Output the [X, Y] coordinate of the center of the cell containing the given text.  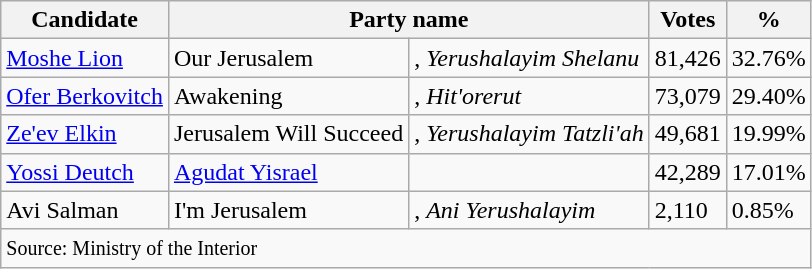
Source: Ministry of the Interior [406, 248]
Party name [408, 20]
Awakening [288, 96]
0.85% [768, 210]
49,681 [688, 134]
Votes [688, 20]
Agudat Yisrael [288, 172]
, Yerushalayim Shelanu [529, 58]
81,426 [688, 58]
, Ani Yerushalayim [529, 210]
Ofer Berkovitch [85, 96]
Jerusalem Will Succeed [288, 134]
, Yerushalayim Tatzli'ah [529, 134]
17.01% [768, 172]
% [768, 20]
73,079 [688, 96]
42,289 [688, 172]
Ze'ev Elkin [85, 134]
32.76% [768, 58]
29.40% [768, 96]
, Hit'orerut [529, 96]
Yossi Deutch [85, 172]
Moshe Lion [85, 58]
Our Jerusalem [288, 58]
Avi Salman [85, 210]
I'm Jerusalem [288, 210]
2,110 [688, 210]
19.99% [768, 134]
Candidate [85, 20]
